Find where the given text appears and provide that cell's center as [x, y] coordinate. 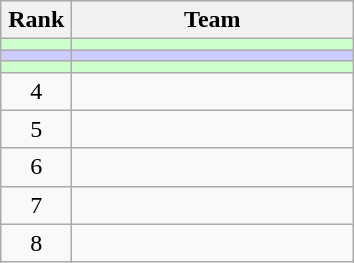
4 [36, 91]
5 [36, 129]
Rank [36, 20]
8 [36, 243]
7 [36, 205]
6 [36, 167]
Team [212, 20]
